Capture the cell that displays the provided text and extract its [x, y] central coordinate. 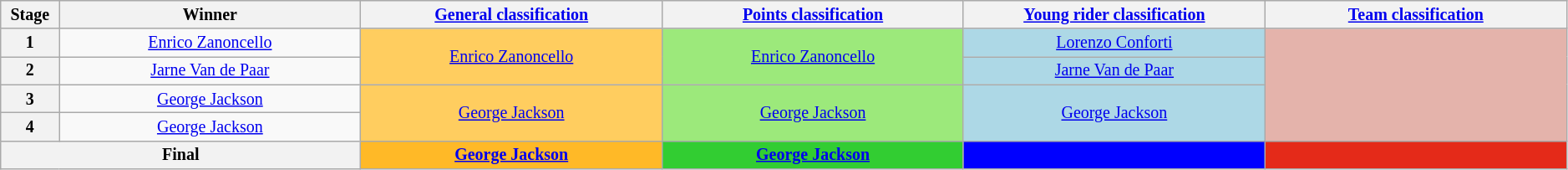
Young rider classification [1114, 15]
Stage [30, 15]
Final [180, 154]
General classification [511, 15]
3 [30, 99]
4 [30, 127]
2 [30, 70]
Team classification [1415, 15]
Lorenzo Conforti [1114, 44]
Winner [211, 15]
1 [30, 44]
Points classification [814, 15]
